Identify which cell holds the provided text, then report its [x, y] central coordinate. 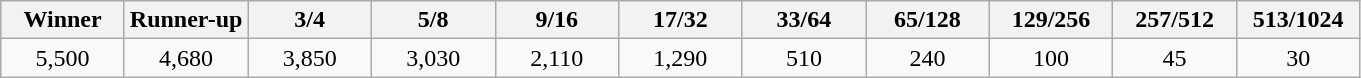
4,680 [186, 58]
Runner-up [186, 20]
Winner [63, 20]
3,850 [310, 58]
17/32 [681, 20]
3,030 [433, 58]
65/128 [928, 20]
3/4 [310, 20]
30 [1298, 58]
129/256 [1051, 20]
33/64 [804, 20]
2,110 [557, 58]
5,500 [63, 58]
510 [804, 58]
257/512 [1175, 20]
5/8 [433, 20]
45 [1175, 58]
9/16 [557, 20]
1,290 [681, 58]
100 [1051, 58]
240 [928, 58]
513/1024 [1298, 20]
